Extract the (x, y) coordinate from the center of the cell holding the provided text.  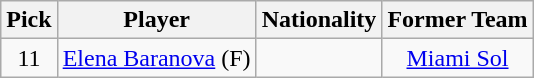
Former Team (458, 20)
Player (156, 20)
Nationality (319, 20)
11 (29, 58)
Miami Sol (458, 58)
Elena Baranova (F) (156, 58)
Pick (29, 20)
